Pinpoint the cell where the given text exists, returning its [X, Y] midpoint coordinate. 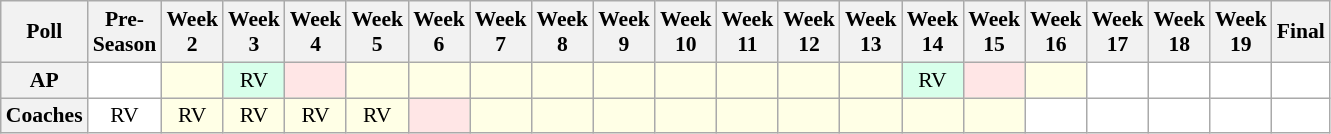
Week9 [624, 32]
Week10 [686, 32]
Week18 [1179, 32]
Week17 [1118, 32]
AP [44, 80]
Week19 [1241, 32]
Week5 [377, 32]
Week7 [501, 32]
Pre-Season [125, 32]
Week15 [994, 32]
Coaches [44, 116]
Week11 [748, 32]
Week14 [933, 32]
Poll [44, 32]
Week16 [1056, 32]
Week6 [439, 32]
Week2 [192, 32]
Week8 [562, 32]
Week12 [809, 32]
Week13 [871, 32]
Final [1301, 32]
Week3 [254, 32]
Week4 [316, 32]
